Return the (x, y) coordinate for the center point of the cell that contains the specified text.  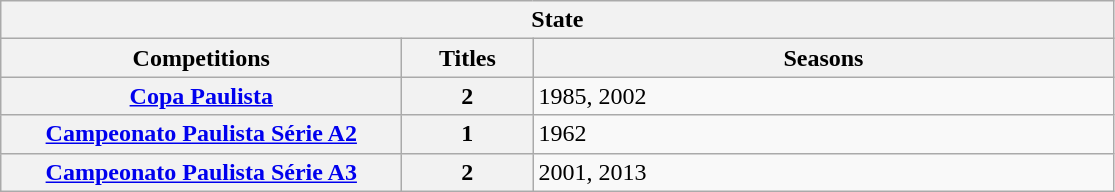
Competitions (202, 58)
State (558, 20)
Campeonato Paulista Série A2 (202, 134)
1985, 2002 (824, 96)
Titles (468, 58)
1962 (824, 134)
2001, 2013 (824, 172)
Copa Paulista (202, 96)
Campeonato Paulista Série A3 (202, 172)
1 (468, 134)
Seasons (824, 58)
